Extract the (X, Y) coordinate from the center of the cell holding the provided text.  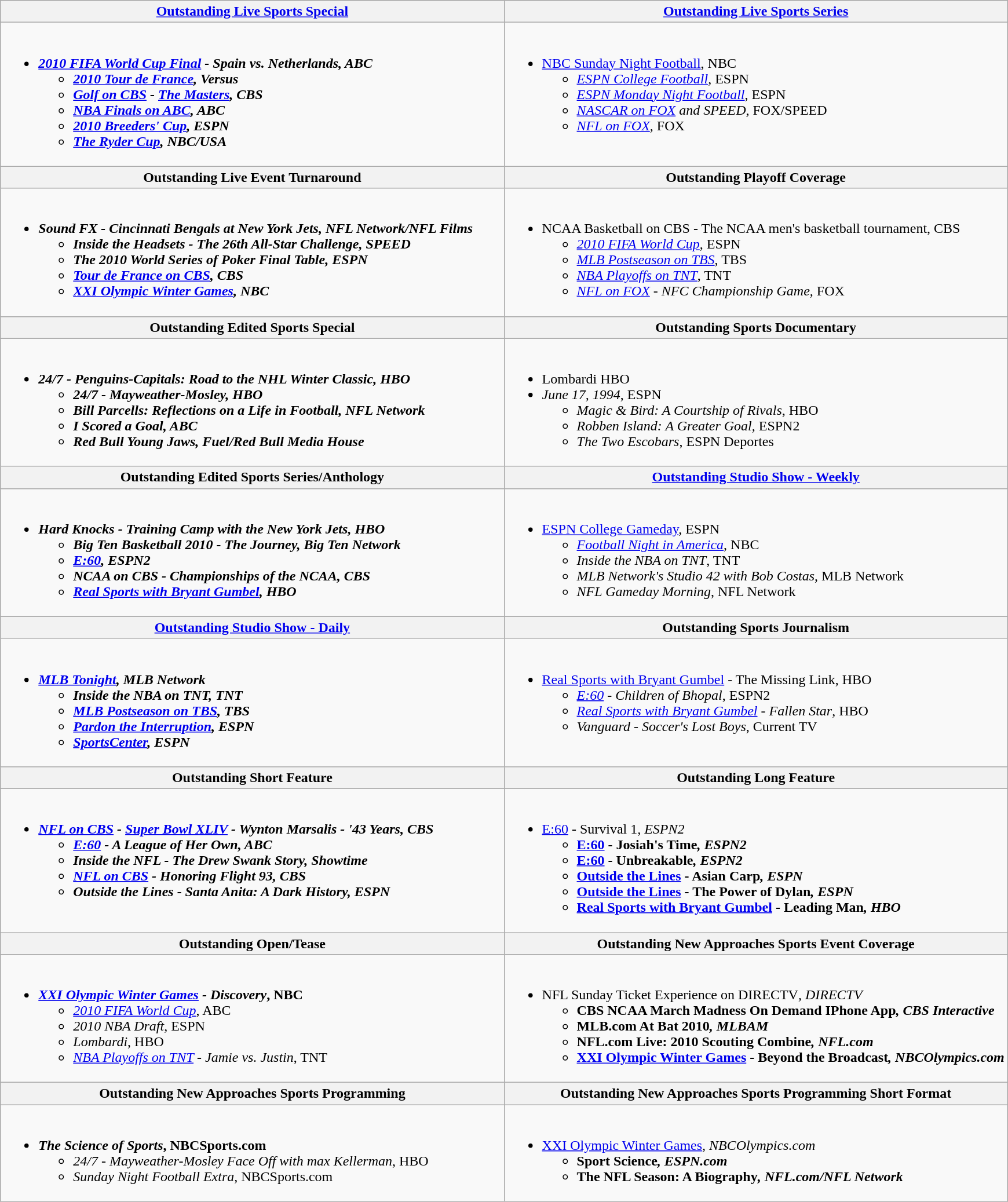
Outstanding Sports Documentary (755, 327)
Outstanding New Approaches Sports Programming Short Format (755, 1094)
XXI Olympic Winter Games, NBCOlympics.comSport Science, ESPN.comThe NFL Season: A Biography, NFL.com/NFL Network (755, 1153)
Outstanding Long Feature (755, 777)
Outstanding Edited Sports Special (253, 327)
Outstanding Studio Show - Weekly (755, 477)
Outstanding Short Feature (253, 777)
Outstanding Live Sports Series (755, 12)
MLB Tonight, MLB NetworkInside the NBA on TNT, TNTMLB Postseason on TBS, TBSPardon the Interruption, ESPNSportsCenter, ESPN (253, 702)
Outstanding Sports Journalism (755, 627)
Outstanding Live Event Turnaround (253, 177)
Outstanding Studio Show - Daily (253, 627)
Outstanding Open/Tease (253, 944)
Lombardi HBOJune 17, 1994, ESPNMagic & Bird: A Courtship of Rivals, HBORobben Island: A Greater Goal, ESPN2The Two Escobars, ESPN Deportes (755, 402)
The Science of Sports, NBCSports.com24/7 - Mayweather-Mosley Face Off with max Kellerman, HBOSunday Night Football Extra, NBCSports.com (253, 1153)
Outstanding New Approaches Sports Event Coverage (755, 944)
Outstanding Live Sports Special (253, 12)
NBC Sunday Night Football, NBCESPN College Football, ESPNESPN Monday Night Football, ESPNNASCAR on FOX and SPEED, FOX/SPEEDNFL on FOX, FOX (755, 94)
Outstanding New Approaches Sports Programming (253, 1094)
Outstanding Edited Sports Series/Anthology (253, 477)
Outstanding Playoff Coverage (755, 177)
XXI Olympic Winter Games - Discovery, NBC2010 FIFA World Cup, ABC2010 NBA Draft, ESPNLombardi, HBONBA Playoffs on TNT - Jamie vs. Justin, TNT (253, 1018)
